Scan for the cell matching the given text and deliver its [x, y] coordinate at center. 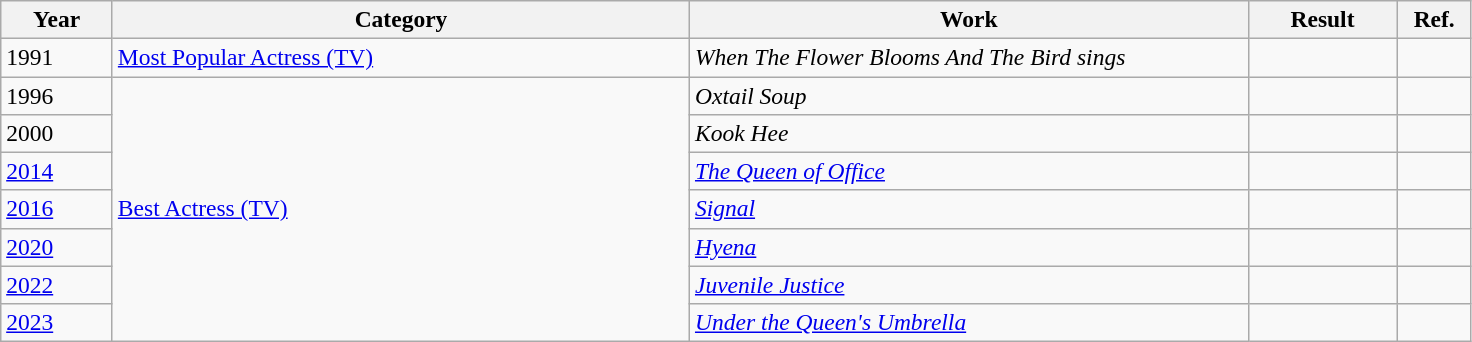
Work [969, 19]
When The Flower Blooms And The Bird sings [969, 57]
Most Popular Actress (TV) [400, 57]
Oxtail Soup [969, 95]
Best Actress (TV) [400, 208]
1996 [57, 95]
2020 [57, 247]
Juvenile Justice [969, 285]
Ref. [1434, 19]
Under the Queen's Umbrella [969, 322]
2000 [57, 133]
Result [1322, 19]
2022 [57, 285]
1991 [57, 57]
Category [400, 19]
Year [57, 19]
Signal [969, 209]
Kook Hee [969, 133]
Hyena [969, 247]
2016 [57, 209]
2023 [57, 322]
The Queen of Office [969, 171]
2014 [57, 171]
